Capture the cell that displays the provided text and extract its [X, Y] central coordinate. 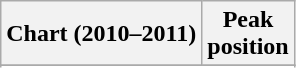
Peakposition [248, 34]
Chart (2010–2011) [102, 34]
